Identify which cell holds the provided text, then report its (x, y) central coordinate. 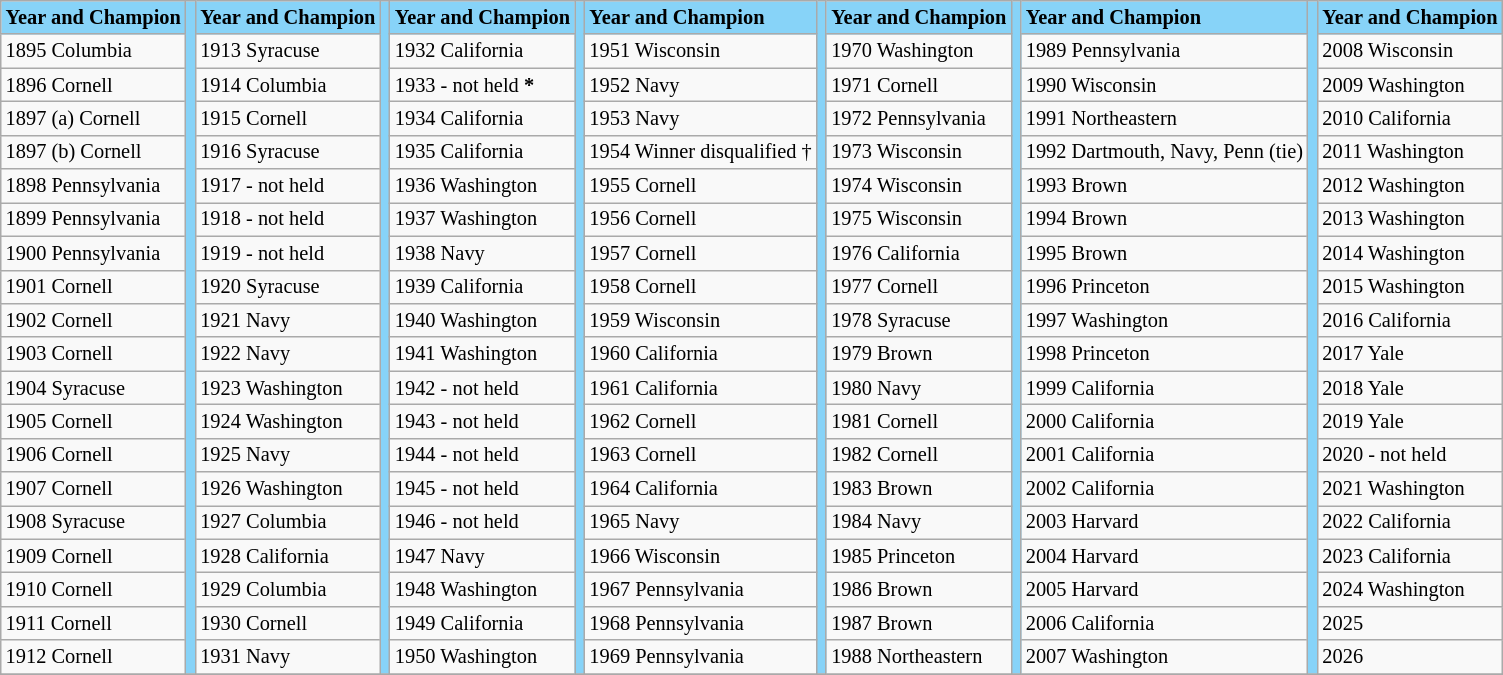
2016 California (1410, 320)
1960 California (700, 354)
2008 Wisconsin (1410, 51)
1966 Wisconsin (700, 556)
1921 Navy (288, 320)
1948 Washington (482, 589)
1937 Washington (482, 219)
1977 Cornell (918, 287)
1896 Cornell (94, 85)
2013 Washington (1410, 219)
1944 - not held (482, 455)
1898 Pennsylvania (94, 186)
1943 - not held (482, 421)
1930 Cornell (288, 623)
2004 Harvard (1164, 556)
1906 Cornell (94, 455)
2001 California (1164, 455)
1998 Princeton (1164, 354)
1907 Cornell (94, 489)
1984 Navy (918, 522)
1913 Syracuse (288, 51)
1971 Cornell (918, 85)
1939 California (482, 287)
1994 Brown (1164, 219)
2011 Washington (1410, 152)
1955 Cornell (700, 186)
1897 (a) Cornell (94, 118)
2012 Washington (1410, 186)
1910 Cornell (94, 589)
1953 Navy (700, 118)
1991 Northeastern (1164, 118)
2010 California (1410, 118)
1972 Pennsylvania (918, 118)
1918 - not held (288, 219)
1929 Columbia (288, 589)
1924 Washington (288, 421)
1950 Washington (482, 657)
1983 Brown (918, 489)
1927 Columbia (288, 522)
1897 (b) Cornell (94, 152)
1970 Washington (918, 51)
1978 Syracuse (918, 320)
1936 Washington (482, 186)
1973 Wisconsin (918, 152)
2003 Harvard (1164, 522)
1956 Cornell (700, 219)
1909 Cornell (94, 556)
1980 Navy (918, 388)
1922 Navy (288, 354)
1914 Columbia (288, 85)
1981 Cornell (918, 421)
1941 Washington (482, 354)
1946 - not held (482, 522)
2019 Yale (1410, 421)
2009 Washington (1410, 85)
2025 (1410, 623)
1902 Cornell (94, 320)
2000 California (1164, 421)
1979 Brown (918, 354)
1931 Navy (288, 657)
1932 California (482, 51)
2024 Washington (1410, 589)
1911 Cornell (94, 623)
1945 - not held (482, 489)
1916 Syracuse (288, 152)
1952 Navy (700, 85)
1949 California (482, 623)
1957 Cornell (700, 253)
2015 Washington (1410, 287)
1987 Brown (918, 623)
1920 Syracuse (288, 287)
2022 California (1410, 522)
1990 Wisconsin (1164, 85)
1925 Navy (288, 455)
1923 Washington (288, 388)
1917 - not held (288, 186)
1940 Washington (482, 320)
1985 Princeton (918, 556)
1968 Pennsylvania (700, 623)
2007 Washington (1164, 657)
1969 Pennsylvania (700, 657)
1926 Washington (288, 489)
2018 Yale (1410, 388)
1988 Northeastern (918, 657)
1986 Brown (918, 589)
2014 Washington (1410, 253)
1963 Cornell (700, 455)
1899 Pennsylvania (94, 219)
1976 California (918, 253)
2005 Harvard (1164, 589)
1965 Navy (700, 522)
2021 Washington (1410, 489)
1912 Cornell (94, 657)
1964 California (700, 489)
1995 Brown (1164, 253)
1959 Wisconsin (700, 320)
1954 Winner disqualified † (700, 152)
1895 Columbia (94, 51)
2020 - not held (1410, 455)
1961 California (700, 388)
1999 California (1164, 388)
1947 Navy (482, 556)
1989 Pennsylvania (1164, 51)
1942 - not held (482, 388)
1993 Brown (1164, 186)
1908 Syracuse (94, 522)
1974 Wisconsin (918, 186)
1967 Pennsylvania (700, 589)
2017 Yale (1410, 354)
2002 California (1164, 489)
1996 Princeton (1164, 287)
2006 California (1164, 623)
1915 Cornell (288, 118)
2026 (1410, 657)
1903 Cornell (94, 354)
1962 Cornell (700, 421)
1901 Cornell (94, 287)
1905 Cornell (94, 421)
1928 California (288, 556)
2023 California (1410, 556)
1938 Navy (482, 253)
1904 Syracuse (94, 388)
1900 Pennsylvania (94, 253)
1958 Cornell (700, 287)
1982 Cornell (918, 455)
1934 California (482, 118)
1935 California (482, 152)
1997 Washington (1164, 320)
1933 - not held * (482, 85)
1919 - not held (288, 253)
1992 Dartmouth, Navy, Penn (tie) (1164, 152)
1975 Wisconsin (918, 219)
1951 Wisconsin (700, 51)
